Identify which cell holds the provided text, then report its (x, y) central coordinate. 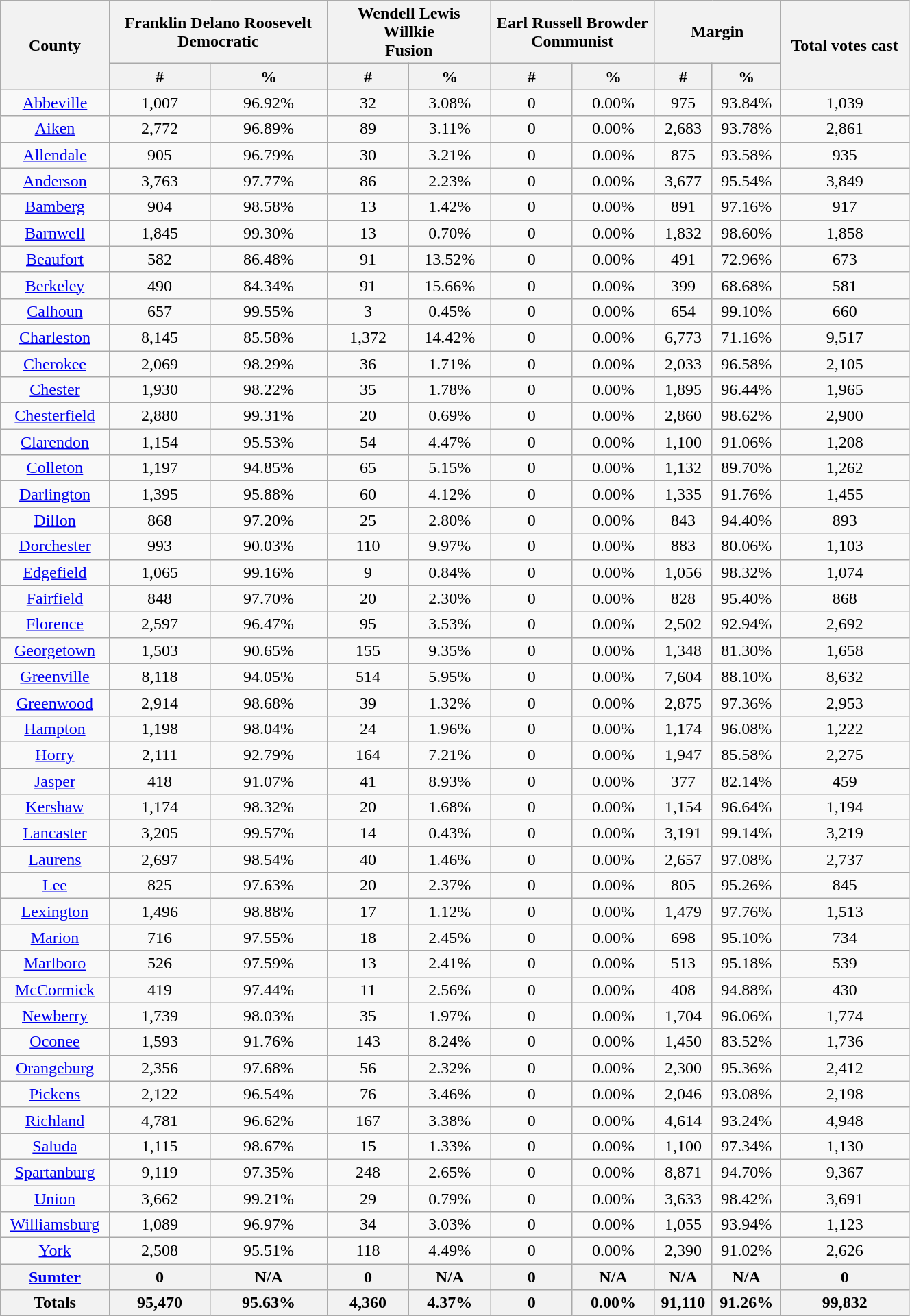
14.42% (450, 337)
96.79% (269, 155)
2,683 (684, 129)
Franklin Delano RooseveltDemocratic (218, 32)
4,614 (684, 1120)
Anderson (55, 181)
418 (160, 781)
8,632 (844, 677)
56 (367, 1068)
2,737 (844, 860)
155 (367, 650)
1,197 (160, 468)
99.16% (269, 572)
893 (844, 520)
96.89% (269, 129)
93.58% (746, 155)
96.54% (269, 1094)
3,662 (160, 1199)
Williamsburg (55, 1225)
Greenwood (55, 703)
673 (844, 259)
88.10% (746, 677)
Dorchester (55, 546)
9.35% (450, 650)
1.68% (450, 807)
1,222 (844, 729)
408 (684, 990)
95.10% (746, 938)
1,335 (684, 494)
1,198 (160, 729)
86.48% (269, 259)
904 (160, 207)
Lexington (55, 912)
99.57% (269, 833)
39 (367, 703)
1,372 (367, 337)
2,772 (160, 129)
1.46% (450, 860)
97.44% (269, 990)
1,832 (684, 233)
526 (160, 964)
1,496 (160, 912)
2.65% (450, 1172)
2.32% (450, 1068)
2,508 (160, 1251)
164 (367, 755)
2,597 (160, 624)
Sumter (55, 1277)
97.76% (746, 912)
3.53% (450, 624)
491 (684, 259)
4.47% (450, 442)
95.54% (746, 181)
Hampton (55, 729)
4.12% (450, 494)
1,965 (844, 390)
0.79% (450, 1199)
95,470 (160, 1303)
97.63% (269, 886)
1,065 (160, 572)
917 (844, 207)
2.56% (450, 990)
734 (844, 938)
3,219 (844, 833)
81.30% (746, 650)
2.41% (450, 964)
91.26% (746, 1303)
0.43% (450, 833)
96.08% (746, 729)
34 (367, 1225)
1,704 (684, 1016)
905 (160, 155)
2,861 (844, 129)
8.93% (450, 781)
Lancaster (55, 833)
1,055 (684, 1225)
935 (844, 155)
Darlington (55, 494)
539 (844, 964)
95.36% (746, 1068)
83.52% (746, 1042)
Florence (55, 624)
72.96% (746, 259)
1,947 (684, 755)
86 (367, 181)
1,007 (160, 103)
3,763 (160, 181)
99.14% (746, 833)
Beaufort (55, 259)
96.58% (746, 364)
93.24% (746, 1120)
98.68% (269, 703)
96.64% (746, 807)
84.34% (269, 285)
Calhoun (55, 311)
99.10% (746, 311)
1,658 (844, 650)
843 (684, 520)
1,123 (844, 1225)
7,604 (684, 677)
95.53% (269, 442)
1,056 (684, 572)
2,914 (160, 703)
2,880 (160, 416)
845 (844, 886)
24 (367, 729)
9 (367, 572)
1,262 (844, 468)
71.16% (746, 337)
993 (160, 546)
17 (367, 912)
13.52% (450, 259)
1,208 (844, 442)
1,130 (844, 1146)
92.94% (746, 624)
1,348 (684, 650)
96.44% (746, 390)
4.37% (450, 1303)
91,110 (684, 1303)
Berkeley (55, 285)
15.66% (450, 285)
Colleton (55, 468)
Margin (717, 32)
82.14% (746, 781)
2,860 (684, 416)
1,039 (844, 103)
1,736 (844, 1042)
2,502 (684, 624)
248 (367, 1172)
95.51% (269, 1251)
98.58% (269, 207)
11 (367, 990)
2,412 (844, 1068)
Cherokee (55, 364)
459 (844, 781)
430 (844, 990)
76 (367, 1094)
97.16% (746, 207)
1,115 (160, 1146)
98.88% (269, 912)
80.06% (746, 546)
4,781 (160, 1120)
4,948 (844, 1120)
Kershaw (55, 807)
1,774 (844, 1016)
2,069 (160, 364)
97.36% (746, 703)
110 (367, 546)
15 (367, 1146)
828 (684, 598)
2,390 (684, 1251)
2,692 (844, 624)
118 (367, 1251)
2,046 (684, 1094)
8,145 (160, 337)
95.88% (269, 494)
Earl Russell BrowderCommunist (573, 32)
2,105 (844, 364)
1.32% (450, 703)
2,953 (844, 703)
97.35% (269, 1172)
99.31% (269, 416)
1,858 (844, 233)
30 (367, 155)
Spartanburg (55, 1172)
14 (367, 833)
1.78% (450, 390)
91.06% (746, 442)
Allendale (55, 155)
96.47% (269, 624)
Aiken (55, 129)
65 (367, 468)
582 (160, 259)
848 (160, 598)
98.29% (269, 364)
514 (367, 677)
513 (684, 964)
95.63% (269, 1303)
377 (684, 781)
143 (367, 1042)
8,118 (160, 677)
Pickens (55, 1094)
18 (367, 938)
657 (160, 311)
2,111 (160, 755)
9,367 (844, 1172)
1,103 (844, 546)
94.85% (269, 468)
2,900 (844, 416)
County (55, 45)
98.67% (269, 1146)
25 (367, 520)
3.46% (450, 1094)
98.42% (746, 1199)
0.84% (450, 572)
2,356 (160, 1068)
167 (367, 1120)
2,300 (684, 1068)
Fairfield (55, 598)
40 (367, 860)
Laurens (55, 860)
805 (684, 886)
96.97% (269, 1225)
97.68% (269, 1068)
Horry (55, 755)
1,450 (684, 1042)
7.21% (450, 755)
Newberry (55, 1016)
96.62% (269, 1120)
McCormick (55, 990)
89 (367, 129)
1,513 (844, 912)
1,194 (844, 807)
94.70% (746, 1172)
Chesterfield (55, 416)
698 (684, 938)
Wendell Lewis WillkieFusion (408, 32)
Greenville (55, 677)
3.08% (450, 103)
0.69% (450, 416)
5.15% (450, 468)
1.12% (450, 912)
97.59% (269, 964)
Lee (55, 886)
3,633 (684, 1199)
97.34% (746, 1146)
2,626 (844, 1251)
9,517 (844, 337)
98.62% (746, 416)
2.37% (450, 886)
883 (684, 546)
1,455 (844, 494)
2,122 (160, 1094)
2,657 (684, 860)
2,697 (160, 860)
98.03% (269, 1016)
97.77% (269, 181)
54 (367, 442)
Saluda (55, 1146)
1.33% (450, 1146)
96.06% (746, 1016)
716 (160, 938)
90.03% (269, 546)
654 (684, 311)
Oconee (55, 1042)
96.92% (269, 103)
2,198 (844, 1094)
60 (367, 494)
975 (684, 103)
1,503 (160, 650)
3,849 (844, 181)
2.80% (450, 520)
3.21% (450, 155)
2,875 (684, 703)
99.55% (269, 311)
3,191 (684, 833)
9,119 (160, 1172)
95.18% (746, 964)
1,895 (684, 390)
Totals (55, 1303)
99.21% (269, 1199)
2.23% (450, 181)
Marion (55, 938)
825 (160, 886)
Jasper (55, 781)
2,275 (844, 755)
94.40% (746, 520)
891 (684, 207)
91.02% (746, 1251)
4.49% (450, 1251)
97.70% (269, 598)
3,691 (844, 1199)
91.07% (269, 781)
90.65% (269, 650)
2.45% (450, 938)
36 (367, 364)
1.71% (450, 364)
8.24% (450, 1042)
5.95% (450, 677)
1,739 (160, 1016)
Total votes cast (844, 45)
93.94% (746, 1225)
0.70% (450, 233)
1,089 (160, 1225)
875 (684, 155)
97.08% (746, 860)
Orangeburg (55, 1068)
2.30% (450, 598)
94.05% (269, 677)
Richland (55, 1120)
0.45% (450, 311)
98.04% (269, 729)
89.70% (746, 468)
490 (160, 285)
1,593 (160, 1042)
1.96% (450, 729)
1.42% (450, 207)
3,205 (160, 833)
1,395 (160, 494)
1,479 (684, 912)
68.68% (746, 285)
Chester (55, 390)
Marlboro (55, 964)
3.38% (450, 1120)
94.88% (746, 990)
Charleston (55, 337)
1,132 (684, 468)
660 (844, 311)
6,773 (684, 337)
41 (367, 781)
1,845 (160, 233)
399 (684, 285)
1.97% (450, 1016)
95 (367, 624)
93.78% (746, 129)
419 (160, 990)
8,871 (684, 1172)
3,677 (684, 181)
Union (55, 1199)
97.55% (269, 938)
3.11% (450, 129)
98.54% (269, 860)
Clarendon (55, 442)
581 (844, 285)
York (55, 1251)
Dillon (55, 520)
1,930 (160, 390)
Bamberg (55, 207)
2,033 (684, 364)
98.22% (269, 390)
32 (367, 103)
Georgetown (55, 650)
3.03% (450, 1225)
95.40% (746, 598)
9.97% (450, 546)
93.08% (746, 1094)
29 (367, 1199)
99.30% (269, 233)
99,832 (844, 1303)
95.26% (746, 886)
1,074 (844, 572)
Barnwell (55, 233)
Abbeville (55, 103)
97.20% (269, 520)
3 (367, 311)
4,360 (367, 1303)
98.60% (746, 233)
92.79% (269, 755)
Edgefield (55, 572)
93.84% (746, 103)
